Determine the [x, y] coordinate at the center of the cell enclosing the given text.  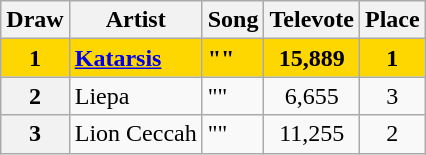
Artist [136, 20]
Katarsis [136, 58]
Song [233, 20]
Draw [35, 20]
11,255 [312, 134]
Place [392, 20]
Liepa [136, 96]
15,889 [312, 58]
Lion Ceccah [136, 134]
6,655 [312, 96]
Televote [312, 20]
